Provide the [X, Y] coordinate of the cell's center where the given text is located.  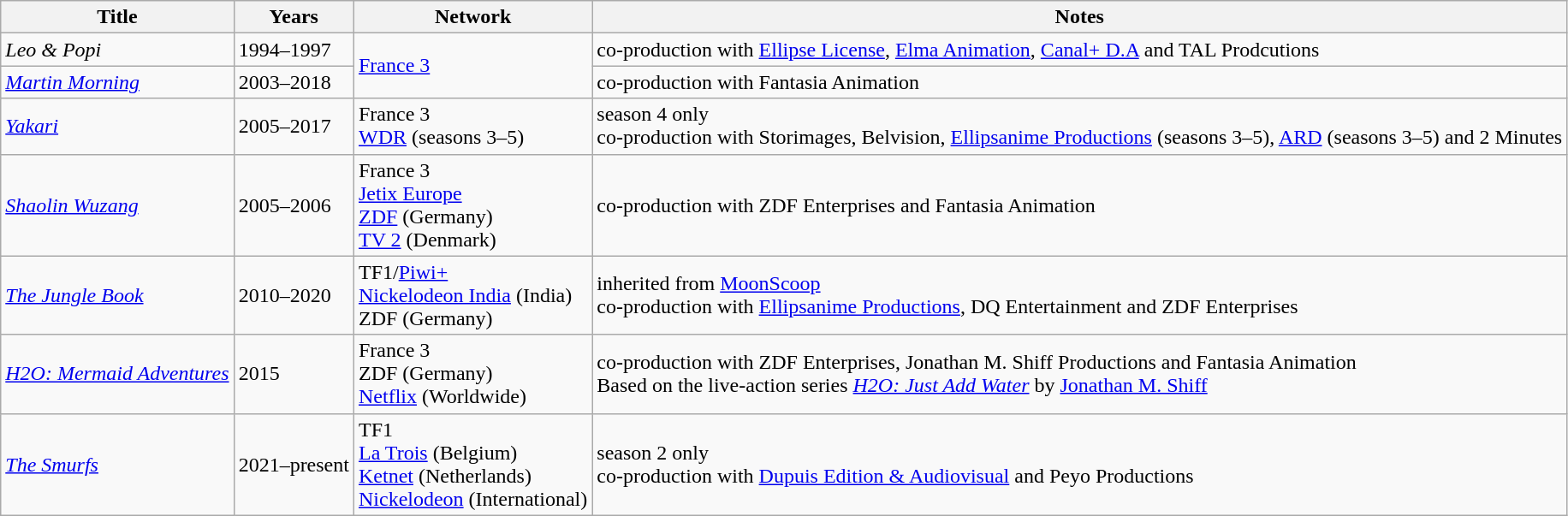
The Jungle Book [117, 295]
2010–2020 [294, 295]
co-production with Fantasia Animation [1080, 82]
The Smurfs [117, 464]
Notes [1080, 17]
co-production with Ellipse License, Elma Animation, Canal+ D.A and TAL Prodcutions [1080, 50]
2003–2018 [294, 82]
1994–1997 [294, 50]
Martin Morning [117, 82]
TF1/Piwi+Nickelodeon India (India)ZDF (Germany) [472, 295]
2021–present [294, 464]
H2O: Mermaid Adventures [117, 374]
Network [472, 17]
season 2 onlyco-production with Dupuis Edition & Audiovisual and Peyo Productions [1080, 464]
Years [294, 17]
co-production with ZDF Enterprises and Fantasia Animation [1080, 205]
France 3Jetix EuropeZDF (Germany)TV 2 (Denmark) [472, 205]
Shaolin Wuzang [117, 205]
2015 [294, 374]
Yakari [117, 127]
2005–2006 [294, 205]
France 3 [472, 66]
France 3WDR (seasons 3–5) [472, 127]
TF1La Trois (Belgium)Ketnet (Netherlands)Nickelodeon (International) [472, 464]
France 3ZDF (Germany)Netflix (Worldwide) [472, 374]
2005–2017 [294, 127]
Title [117, 17]
inherited from MoonScoopco-production with Ellipsanime Productions, DQ Entertainment and ZDF Enterprises [1080, 295]
Leo & Popi [117, 50]
season 4 onlyco-production with Storimages, Belvision, Ellipsanime Productions (seasons 3–5), ARD (seasons 3–5) and 2 Minutes [1080, 127]
